Scan for the cell matching the given text and deliver its [x, y] coordinate at center. 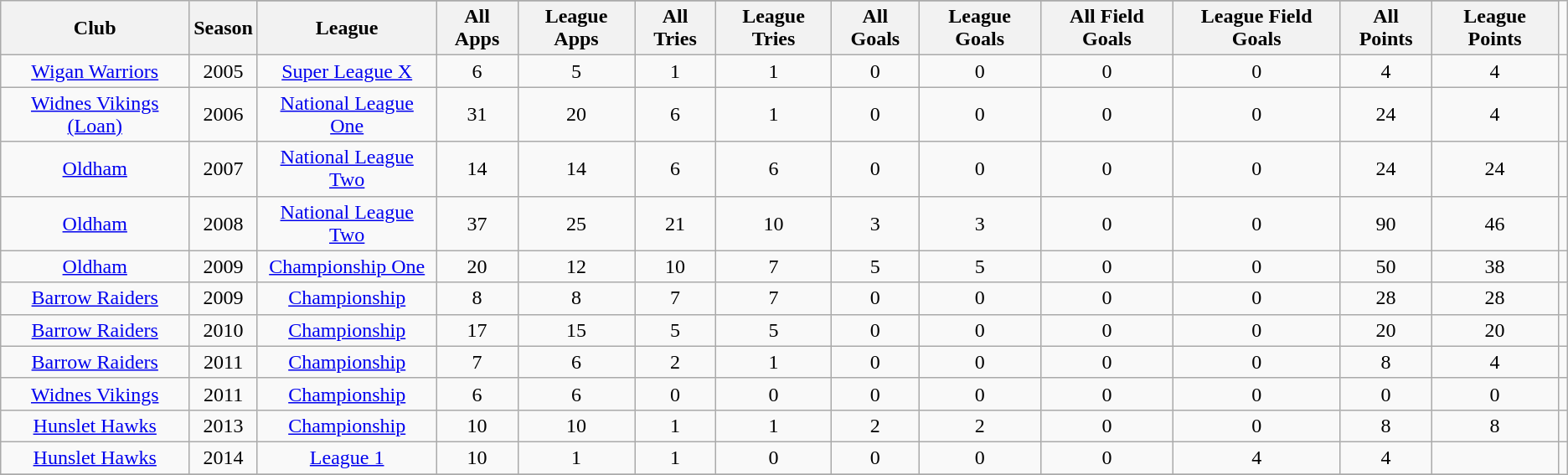
League Points [1494, 28]
2007 [224, 169]
2005 [224, 71]
31 [477, 114]
League Field Goals [1256, 28]
Season [224, 28]
38 [1494, 266]
25 [576, 223]
17 [477, 330]
46 [1494, 223]
League Tries [774, 28]
All Goals [875, 28]
All Apps [477, 28]
37 [477, 223]
All Field Goals [1107, 28]
2008 [224, 223]
2014 [224, 457]
Wigan Warriors [95, 71]
Widnes Vikings [95, 394]
League [347, 28]
50 [1385, 266]
90 [1385, 223]
Widnes Vikings (Loan) [95, 114]
15 [576, 330]
All Tries [675, 28]
Club [95, 28]
Championship One [347, 266]
12 [576, 266]
League Apps [576, 28]
League 1 [347, 457]
All Points [1385, 28]
League Goals [980, 28]
21 [675, 223]
2013 [224, 426]
National League One [347, 114]
2010 [224, 330]
2006 [224, 114]
Super League X [347, 71]
